Provide the (x, y) coordinate of the cell's center where the given text is located.  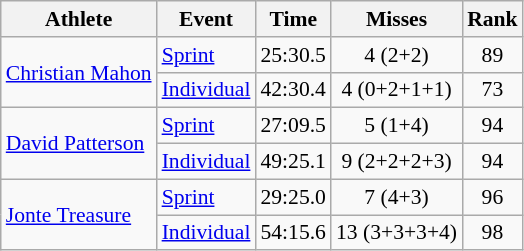
Athlete (79, 19)
13 (3+3+3+4) (396, 233)
Event (206, 19)
4 (0+2+1+1) (396, 90)
42:30.4 (292, 90)
4 (2+2) (396, 55)
5 (1+4) (396, 126)
9 (2+2+2+3) (396, 162)
54:15.6 (292, 233)
98 (492, 233)
29:25.0 (292, 197)
Time (292, 19)
Rank (492, 19)
David Patterson (79, 144)
49:25.1 (292, 162)
Jonte Treasure (79, 214)
Christian Mahon (79, 72)
25:30.5 (292, 55)
73 (492, 90)
96 (492, 197)
7 (4+3) (396, 197)
Misses (396, 19)
27:09.5 (292, 126)
89 (492, 55)
